Output the (x, y) coordinate of the center of the cell containing the given text.  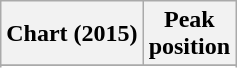
Peakposition (189, 34)
Chart (2015) (72, 34)
